Return (x, y) of the center of cell containing provided text 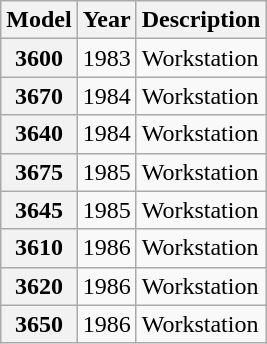
3600 (39, 58)
3620 (39, 286)
3610 (39, 248)
Model (39, 20)
3675 (39, 172)
3645 (39, 210)
3670 (39, 96)
Description (201, 20)
Year (106, 20)
1983 (106, 58)
3650 (39, 324)
3640 (39, 134)
